Return the (x, y) coordinate for the center point of the cell that contains the specified text.  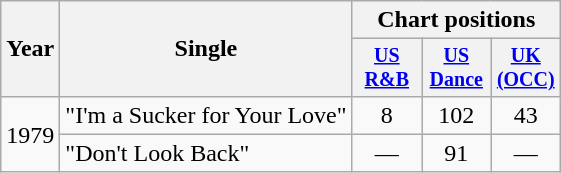
Chart positions (456, 20)
USDance (456, 68)
8 (386, 115)
UK(OCC) (526, 68)
43 (526, 115)
"I'm a Sucker for Your Love" (206, 115)
1979 (30, 134)
USR&B (386, 68)
Year (30, 49)
91 (456, 153)
"Don't Look Back" (206, 153)
102 (456, 115)
Single (206, 49)
